Scan for the cell matching the given text and deliver its [X, Y] coordinate at center. 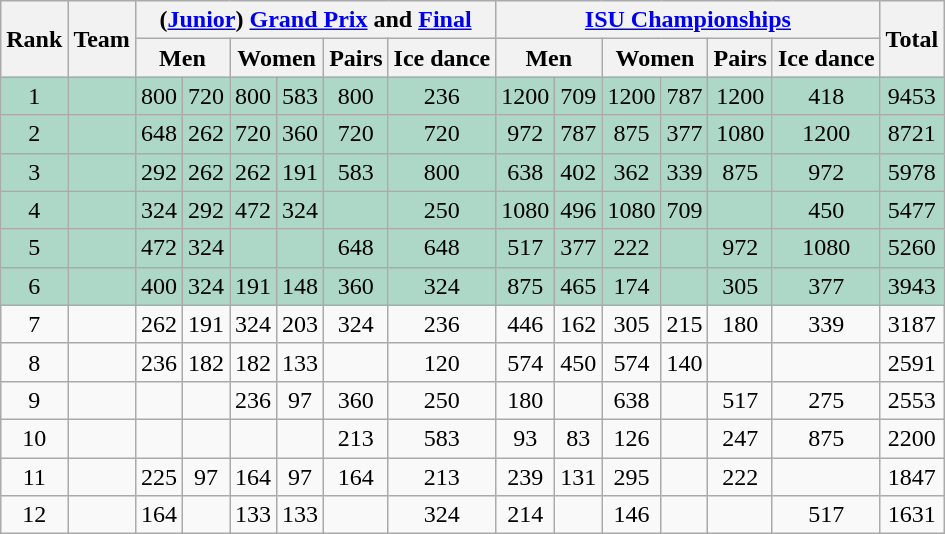
Rank [34, 39]
214 [526, 515]
8721 [912, 134]
215 [684, 324]
9453 [912, 96]
5477 [912, 210]
9 [34, 400]
2 [34, 134]
12 [34, 515]
225 [158, 477]
446 [526, 324]
83 [578, 438]
ISU Championships [688, 20]
162 [578, 324]
5260 [912, 248]
120 [442, 362]
295 [632, 477]
1631 [912, 515]
400 [158, 286]
2553 [912, 400]
465 [578, 286]
6 [34, 286]
4 [34, 210]
7 [34, 324]
5978 [912, 172]
8 [34, 362]
1847 [912, 477]
126 [632, 438]
247 [740, 438]
148 [300, 286]
496 [578, 210]
3943 [912, 286]
2200 [912, 438]
418 [826, 96]
11 [34, 477]
174 [632, 286]
(Junior) Grand Prix and Final [315, 20]
140 [684, 362]
3187 [912, 324]
Team [102, 39]
Total [912, 39]
146 [632, 515]
275 [826, 400]
239 [526, 477]
10 [34, 438]
131 [578, 477]
1 [34, 96]
402 [578, 172]
3 [34, 172]
362 [632, 172]
203 [300, 324]
93 [526, 438]
2591 [912, 362]
5 [34, 248]
